Return [X, Y] of the center of cell containing provided text 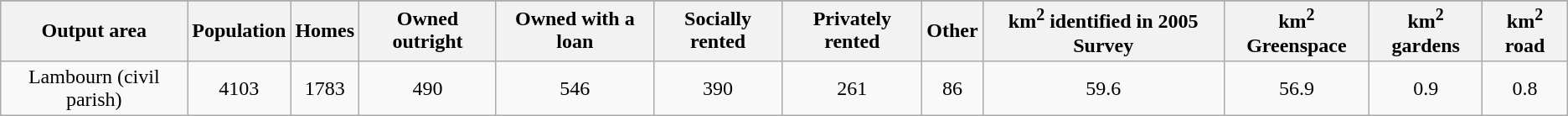
Population [240, 31]
Homes [325, 31]
Output area [94, 31]
Owned with a loan [575, 31]
Other [952, 31]
km2 gardens [1426, 31]
546 [575, 87]
km2 road [1525, 31]
0.8 [1525, 87]
56.9 [1297, 87]
Privately rented [853, 31]
Lambourn (civil parish) [94, 87]
4103 [240, 87]
Owned outright [428, 31]
km2 identified in 2005 Survey [1103, 31]
km2 Greenspace [1297, 31]
0.9 [1426, 87]
Socially rented [718, 31]
490 [428, 87]
261 [853, 87]
59.6 [1103, 87]
390 [718, 87]
1783 [325, 87]
86 [952, 87]
